Identify which cell holds the provided text, then report its (X, Y) central coordinate. 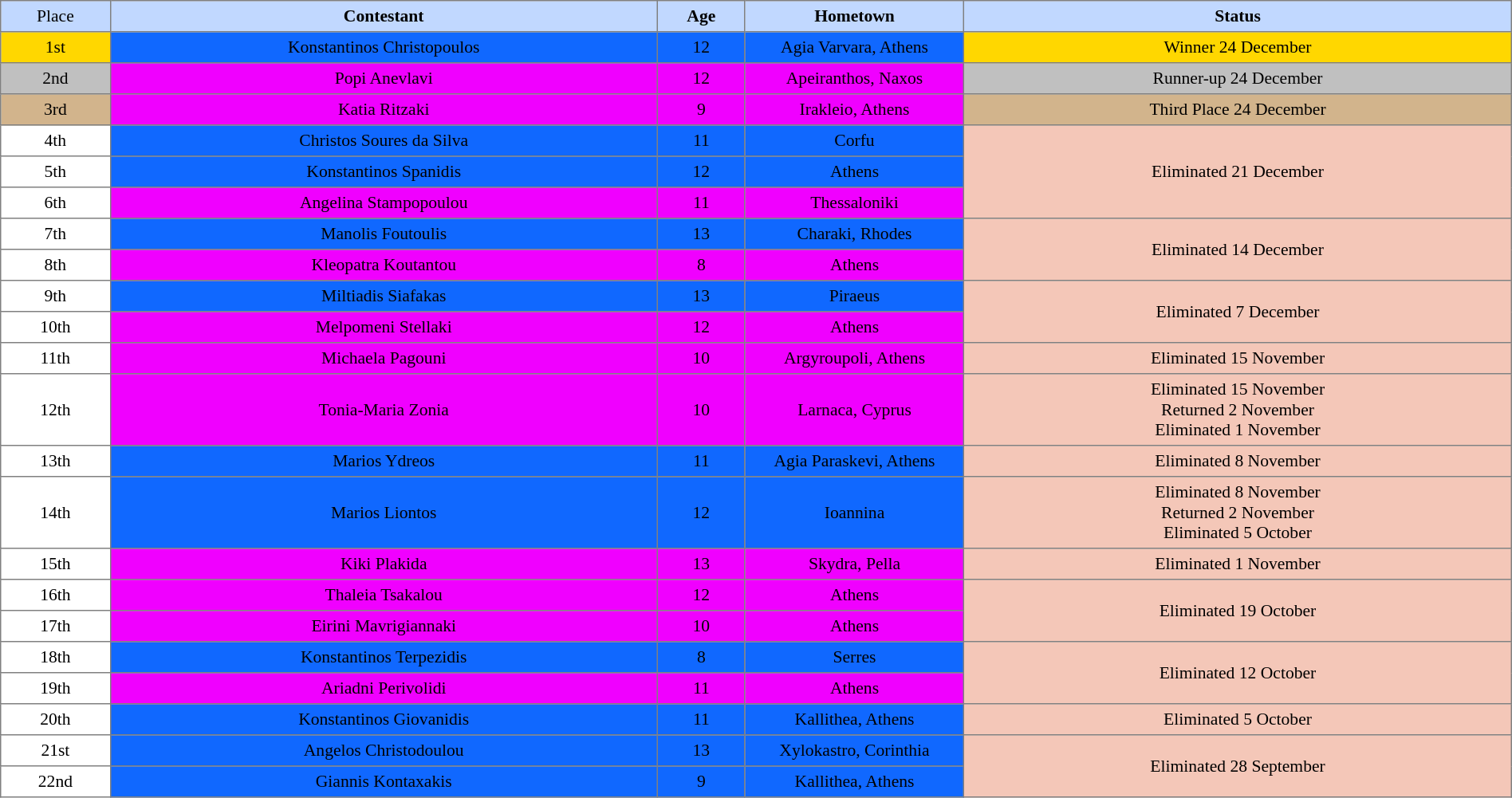
Ioannina (855, 513)
Marios Liontos (384, 513)
Hometown (855, 16)
10th (56, 327)
16th (56, 595)
Michaela Pagouni (384, 359)
Third Place 24 December (1238, 110)
Thaleia Tsakalou (384, 595)
Konstantinos Christopoulos (384, 48)
Piraeus (855, 297)
Agia Paraskevi, Athens (855, 461)
20th (56, 719)
Melpomeni Stellaki (384, 327)
Status (1238, 16)
8th (56, 265)
Giannis Kontaxakis (384, 781)
Kiki Plakida (384, 564)
7th (56, 234)
Corfu (855, 140)
Skydra, Pella (855, 564)
Serres (855, 657)
Christos Soures da Silva (384, 140)
9th (56, 297)
11th (56, 359)
2nd (56, 78)
Katia Ritzaki (384, 110)
14th (56, 513)
Runner-up 24 December (1238, 78)
Eliminated 12 October (1238, 673)
Konstantinos Spanidis (384, 172)
Miltiadis Siafakas (384, 297)
Eliminated 5 October (1238, 719)
18th (56, 657)
Eliminated 8 November (1238, 461)
17th (56, 627)
Place (56, 16)
6th (56, 202)
15th (56, 564)
Irakleio, Athens (855, 110)
12th (56, 410)
Charaki, Rhodes (855, 234)
Konstantinos Giovanidis (384, 719)
Marios Ydreos (384, 461)
Age (701, 16)
Angelos Christodoulou (384, 751)
Eliminated 8 NovemberReturned 2 NovemberEliminated 5 October (1238, 513)
Thessaloniki (855, 202)
Eirini Mavrigiannaki (384, 627)
Agia Varvara, Athens (855, 48)
3rd (56, 110)
Argyroupoli, Athens (855, 359)
Ariadni Perivolidi (384, 689)
Konstantinos Terpezidis (384, 657)
Xylokastro, Corinthia (855, 751)
Apeiranthos, Naxos (855, 78)
4th (56, 140)
Larnaca, Cyprus (855, 410)
Winner 24 December (1238, 48)
Eliminated 14 December (1238, 250)
Contestant (384, 16)
1st (56, 48)
Tonia-Maria Zonia (384, 410)
Eliminated 15 November (1238, 359)
19th (56, 689)
Popi Anevlavi (384, 78)
13th (56, 461)
Eliminated 7 December (1238, 312)
5th (56, 172)
Eliminated 21 December (1238, 172)
Eliminated 15 NovemberReturned 2 NovemberEliminated 1 November (1238, 410)
Eliminated 1 November (1238, 564)
Angelina Stampopoulou (384, 202)
22nd (56, 781)
Kleopatra Koutantou (384, 265)
Manolis Foutoulis (384, 234)
Eliminated 28 September (1238, 766)
Eliminated 19 October (1238, 611)
21st (56, 751)
